Extract the [x, y] coordinate from the center of the cell holding the provided text.  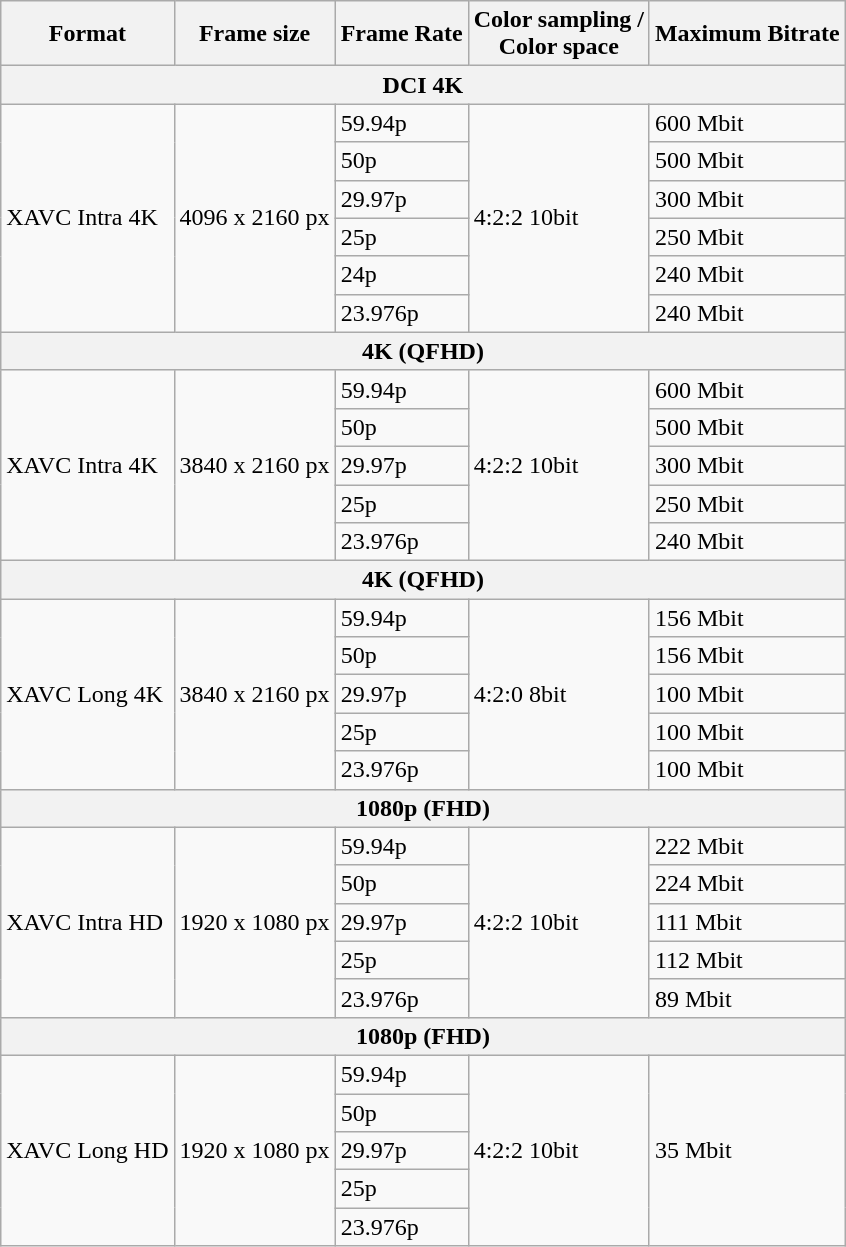
Color sampling /Color space [558, 34]
XAVC Long HD [88, 1150]
89 Mbit [747, 998]
4096 x 2160 px [254, 218]
112 Mbit [747, 960]
222 Mbit [747, 846]
Frame size [254, 34]
XAVC Intra HD [88, 922]
Format [88, 34]
DCI 4K [423, 85]
224 Mbit [747, 884]
111 Mbit [747, 922]
Frame Rate [402, 34]
4:2:0 8bit [558, 694]
Maximum Bitrate [747, 34]
35 Mbit [747, 1150]
24p [402, 275]
XAVC Long 4K [88, 694]
